From the cell containing the given text, extract its center point as (x, y) coordinate. 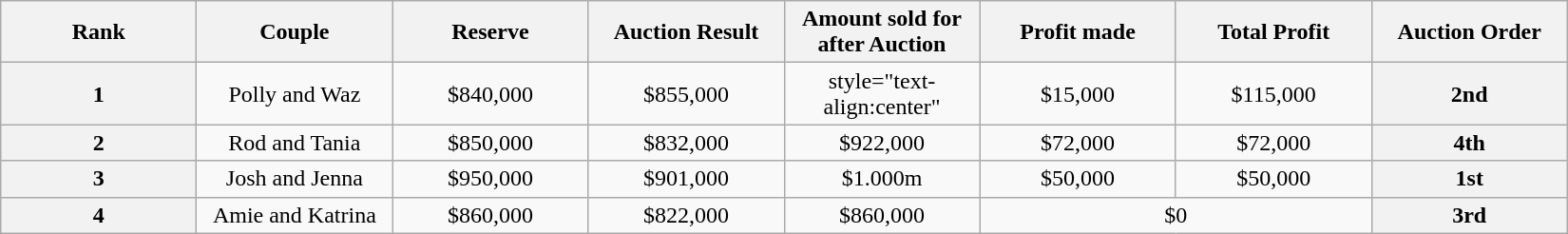
2 (99, 143)
$850,000 (490, 143)
2nd (1469, 93)
Auction Order (1469, 32)
Josh and Jenna (295, 179)
$822,000 (686, 215)
$1.000m (882, 179)
Amount sold for after Auction (882, 32)
4 (99, 215)
Amie and Katrina (295, 215)
1st (1469, 179)
$855,000 (686, 93)
Total Profit (1273, 32)
3 (99, 179)
Polly and Waz (295, 93)
$0 (1176, 215)
$950,000 (490, 179)
style="text-align:center" (882, 93)
Profit made (1078, 32)
$901,000 (686, 179)
$832,000 (686, 143)
Rank (99, 32)
$840,000 (490, 93)
Auction Result (686, 32)
Rod and Tania (295, 143)
Couple (295, 32)
$115,000 (1273, 93)
$922,000 (882, 143)
1 (99, 93)
3rd (1469, 215)
$15,000 (1078, 93)
4th (1469, 143)
Reserve (490, 32)
